For the text-containing cell, return its midpoint in [X, Y] coordinate format. 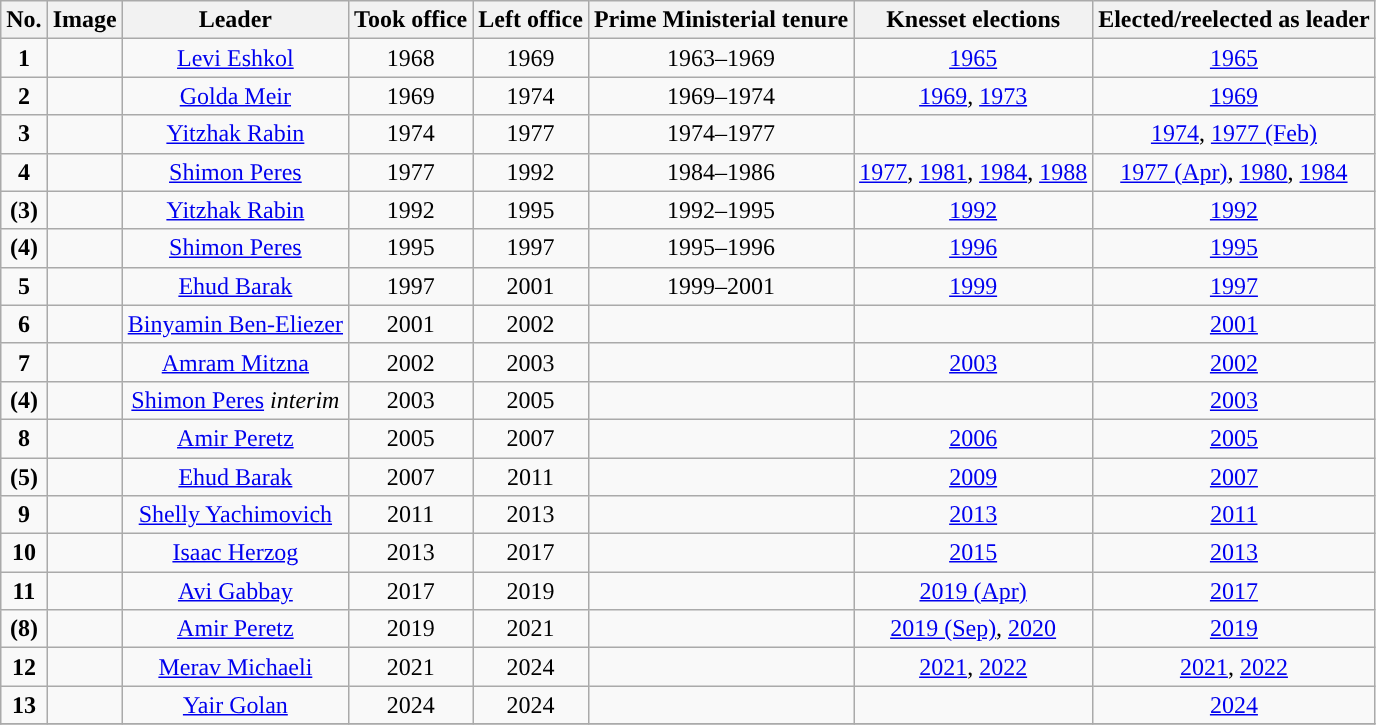
1977, 1981, 1984, 1988 [974, 172]
1999 [974, 286]
No. [24, 20]
Amram Mitzna [235, 362]
Took office [411, 20]
12 [24, 667]
6 [24, 324]
Leader [235, 20]
1984–1986 [720, 172]
1963–1969 [720, 58]
2 [24, 96]
Shimon Peres interim [235, 400]
1996 [974, 248]
Isaac Herzog [235, 553]
Yair Golan [235, 705]
1992–1995 [720, 210]
2019 (Apr) [974, 591]
7 [24, 362]
8 [24, 438]
1995–1996 [720, 248]
Image [84, 20]
3 [24, 134]
Left office [531, 20]
2015 [974, 553]
(5) [24, 477]
(3) [24, 210]
5 [24, 286]
1 [24, 58]
1999–2001 [720, 286]
Knesset elections [974, 20]
9 [24, 515]
13 [24, 705]
2019 (Sep), 2020 [974, 629]
Prime Ministerial tenure [720, 20]
2006 [974, 438]
1968 [411, 58]
4 [24, 172]
Golda Meir [235, 96]
Shelly Yachimovich [235, 515]
11 [24, 591]
1969–1974 [720, 96]
Avi Gabbay [235, 591]
10 [24, 553]
1969, 1973 [974, 96]
1977 (Apr), 1980, 1984 [1234, 172]
1974–1977 [720, 134]
Levi Eshkol [235, 58]
Binyamin Ben-Eliezer [235, 324]
2009 [974, 477]
(8) [24, 629]
1974, 1977 (Feb) [1234, 134]
Merav Michaeli [235, 667]
Elected/reelected as leader [1234, 20]
